Determine the (x, y) coordinate at the center of the cell enclosing the given text.  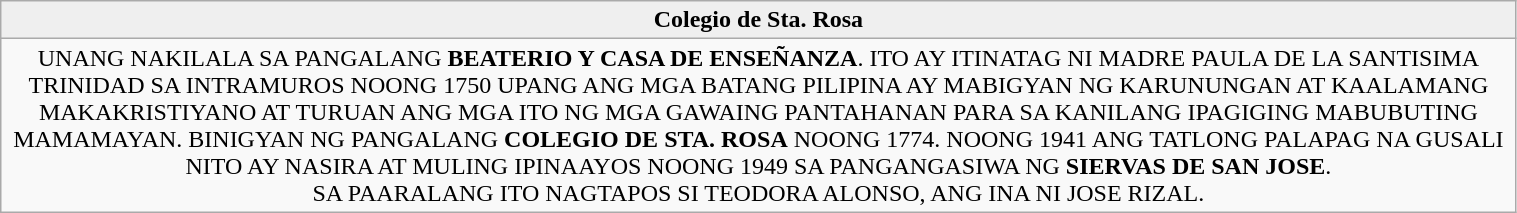
Colegio de Sta. Rosa (758, 20)
